Extract the [x, y] coordinate from the center of the cell holding the provided text.  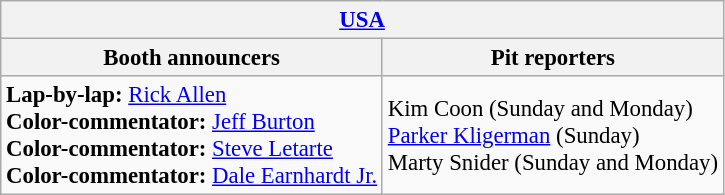
Lap-by-lap: Rick AllenColor-commentator: Jeff BurtonColor-commentator: Steve LetarteColor-commentator: Dale Earnhardt Jr. [192, 136]
Booth announcers [192, 58]
Pit reporters [552, 58]
USA [362, 20]
Kim Coon (Sunday and Monday)Parker Kligerman (Sunday)Marty Snider (Sunday and Monday) [552, 136]
